Scan for the cell matching the given text and deliver its (x, y) coordinate at center. 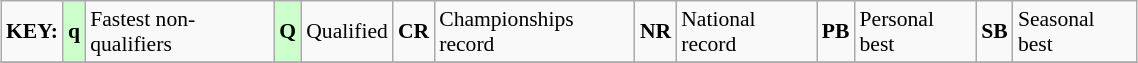
Q (288, 32)
National record (746, 32)
NR (656, 32)
Qualified (347, 32)
Personal best (916, 32)
SB (994, 32)
Fastest non-qualifiers (180, 32)
KEY: (32, 32)
q (74, 32)
Championships record (534, 32)
Seasonal best (1075, 32)
PB (836, 32)
CR (414, 32)
